Determine the [X, Y] coordinate at the center of the cell enclosing the given text.  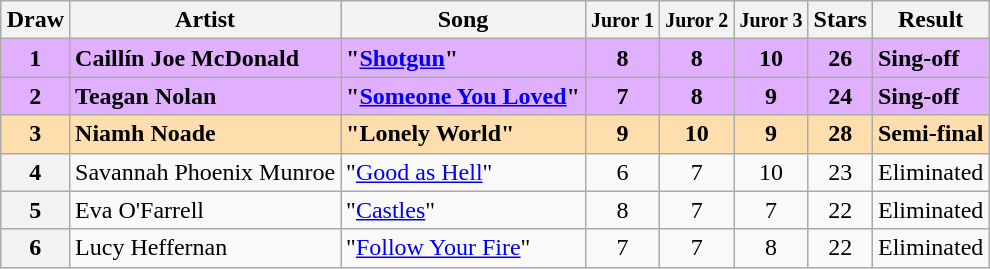
3 [35, 134]
Juror 2 [697, 20]
1 [35, 58]
4 [35, 172]
Juror 3 [771, 20]
Stars [840, 20]
"Follow Your Fire" [464, 248]
Teagan Nolan [206, 96]
2 [35, 96]
"Lonely World" [464, 134]
Juror 1 [622, 20]
Result [930, 20]
24 [840, 96]
Savannah Phoenix Munroe [206, 172]
"Castles" [464, 210]
Semi-final [930, 134]
Caillín Joe McDonald [206, 58]
Lucy Heffernan [206, 248]
"Good as Hell" [464, 172]
Song [464, 20]
Niamh Noade [206, 134]
"Someone You Loved" [464, 96]
28 [840, 134]
Artist [206, 20]
"Shotgun" [464, 58]
26 [840, 58]
5 [35, 210]
Draw [35, 20]
Eva O'Farrell [206, 210]
23 [840, 172]
